Output the [x, y] coordinate of the center of the cell containing the given text.  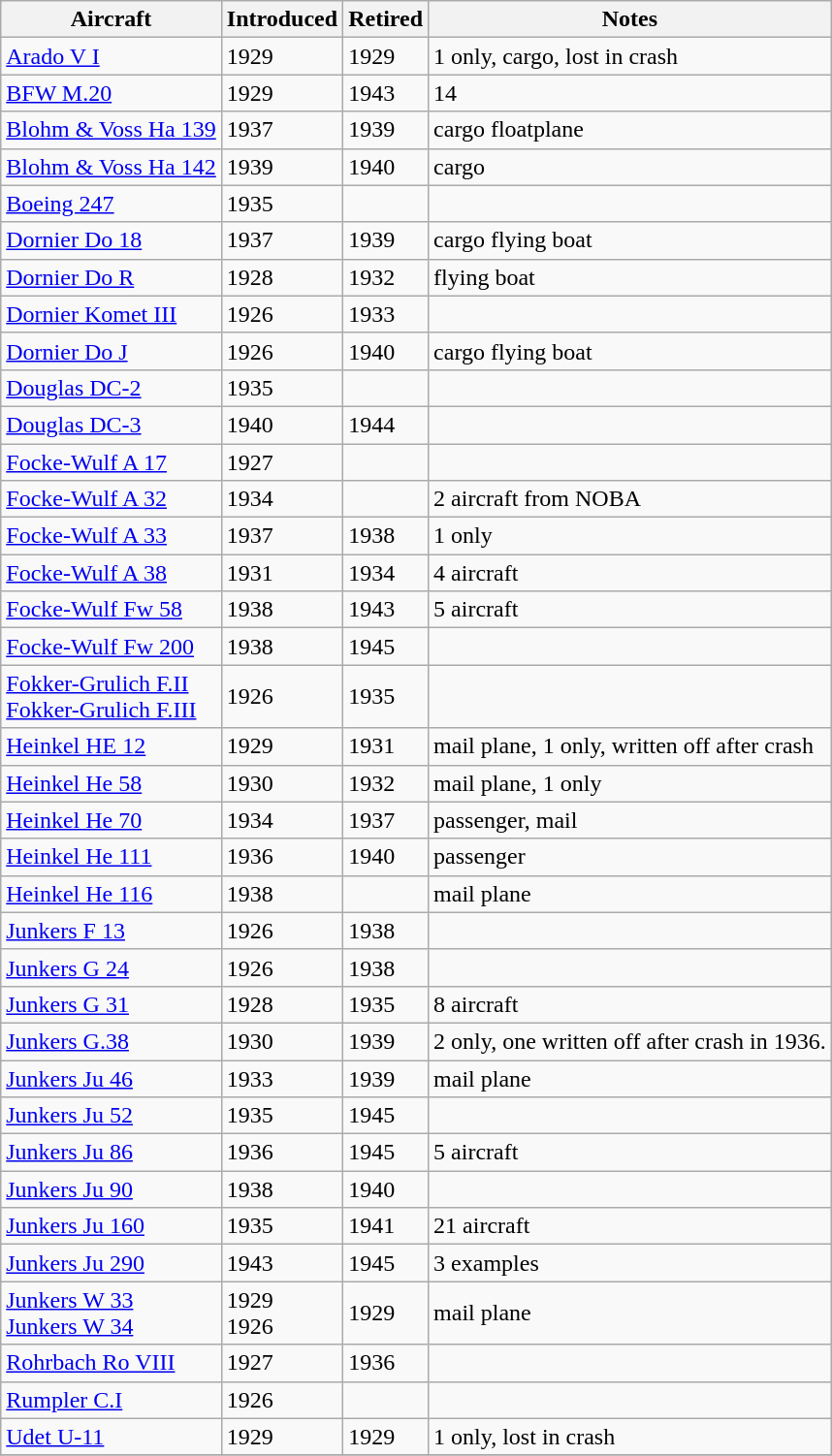
cargo [630, 167]
3 examples [630, 1263]
Junkers G.38 [112, 1041]
mail plane, 1 only [630, 783]
Junkers G 24 [112, 967]
Arado V I [112, 56]
Heinkel He 111 [112, 857]
mail plane, 1 only, written off after crash [630, 746]
Focke-Wulf A 33 [112, 536]
Junkers W 33 Junkers W 34 [112, 1313]
Douglas DC-2 [112, 388]
Focke-Wulf A 38 [112, 573]
Dornier Do J [112, 351]
Junkers F 13 [112, 931]
1944 [386, 425]
21 aircraft [630, 1226]
Introduced [281, 19]
Blohm & Voss Ha 139 [112, 130]
Dornier Komet III [112, 314]
Junkers Ju 290 [112, 1263]
Retired [386, 19]
1 only, lost in crash [630, 1437]
4 aircraft [630, 573]
19291926 [281, 1313]
Boeing 247 [112, 204]
Focke-Wulf Fw 58 [112, 610]
Rumpler C.I [112, 1400]
Blohm & Voss Ha 142 [112, 167]
Heinkel He 70 [112, 820]
1 only [630, 536]
Udet U-11 [112, 1437]
Heinkel He 58 [112, 783]
Heinkel HE 12 [112, 746]
2 aircraft from NOBA [630, 499]
Notes [630, 19]
1 only, cargo, lost in crash [630, 56]
2 only, one written off after crash in 1936. [630, 1041]
Focke-Wulf A 32 [112, 499]
8 aircraft [630, 1004]
1941 [386, 1226]
Rohrbach Ro VIII [112, 1363]
passenger, mail [630, 820]
Focke-Wulf Fw 200 [112, 647]
Aircraft [112, 19]
Heinkel He 116 [112, 894]
cargo floatplane [630, 130]
Dornier Do R [112, 277]
BFW M.20 [112, 93]
Junkers Ju 86 [112, 1153]
Douglas DC-3 [112, 425]
14 [630, 93]
Junkers Ju 160 [112, 1226]
Junkers Ju 90 [112, 1189]
flying boat [630, 277]
Dornier Do 18 [112, 240]
Junkers Ju 52 [112, 1116]
Focke-Wulf A 17 [112, 462]
Junkers Ju 46 [112, 1079]
passenger [630, 857]
Fokker-Grulich F.II Fokker-Grulich F.III [112, 696]
Junkers G 31 [112, 1004]
